Identify which cell holds the provided text, then report its [x, y] central coordinate. 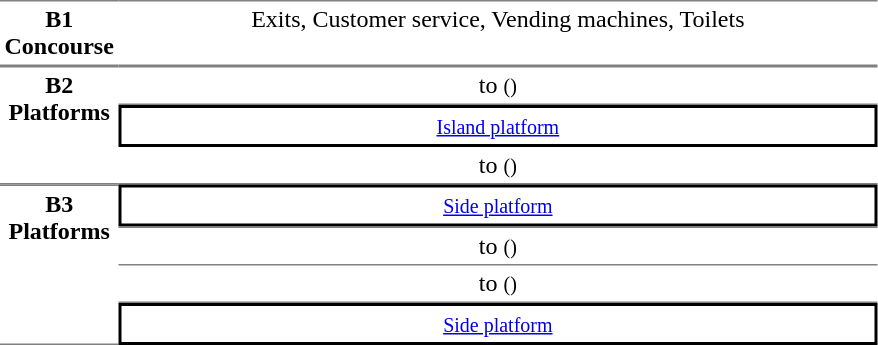
B1Concourse [59, 33]
Exits, Customer service, Vending machines, Toilets [498, 33]
B2Platforms [59, 125]
B3Platforms [59, 264]
Island platform [498, 126]
